Return the (x, y) coordinate for the center point of the cell that contains the specified text.  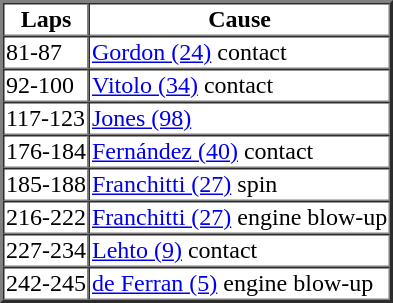
Franchitti (27) engine blow-up (240, 218)
Franchitti (27) spin (240, 184)
Laps (46, 20)
185-188 (46, 184)
Cause (240, 20)
216-222 (46, 218)
176-184 (46, 152)
Vitolo (34) contact (240, 86)
81-87 (46, 52)
de Ferran (5) engine blow-up (240, 284)
117-123 (46, 118)
Fernández (40) contact (240, 152)
242-245 (46, 284)
Lehto (9) contact (240, 250)
92-100 (46, 86)
227-234 (46, 250)
Gordon (24) contact (240, 52)
Jones (98) (240, 118)
